Provide the (X, Y) coordinate of the cell's center where the given text is located.  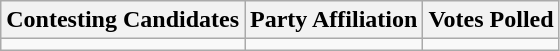
Contesting Candidates (123, 20)
Votes Polled (491, 20)
Party Affiliation (334, 20)
